Search for the cell housing the specified text and yield its (X, Y) center coordinate. 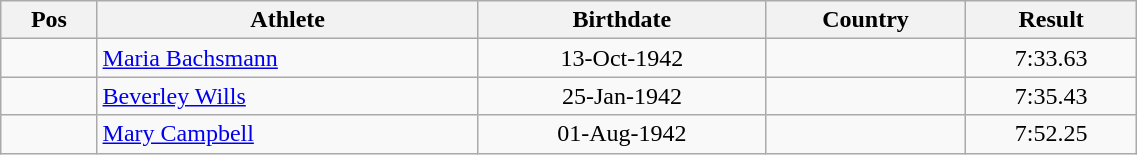
Mary Campbell (288, 134)
Maria Bachsmann (288, 58)
Athlete (288, 20)
7:35.43 (1050, 96)
Country (866, 20)
Birthdate (622, 20)
7:52.25 (1050, 134)
Result (1050, 20)
7:33.63 (1050, 58)
01-Aug-1942 (622, 134)
Pos (49, 20)
25-Jan-1942 (622, 96)
Beverley Wills (288, 96)
13-Oct-1942 (622, 58)
